Return (X, Y) of the center of cell containing provided text 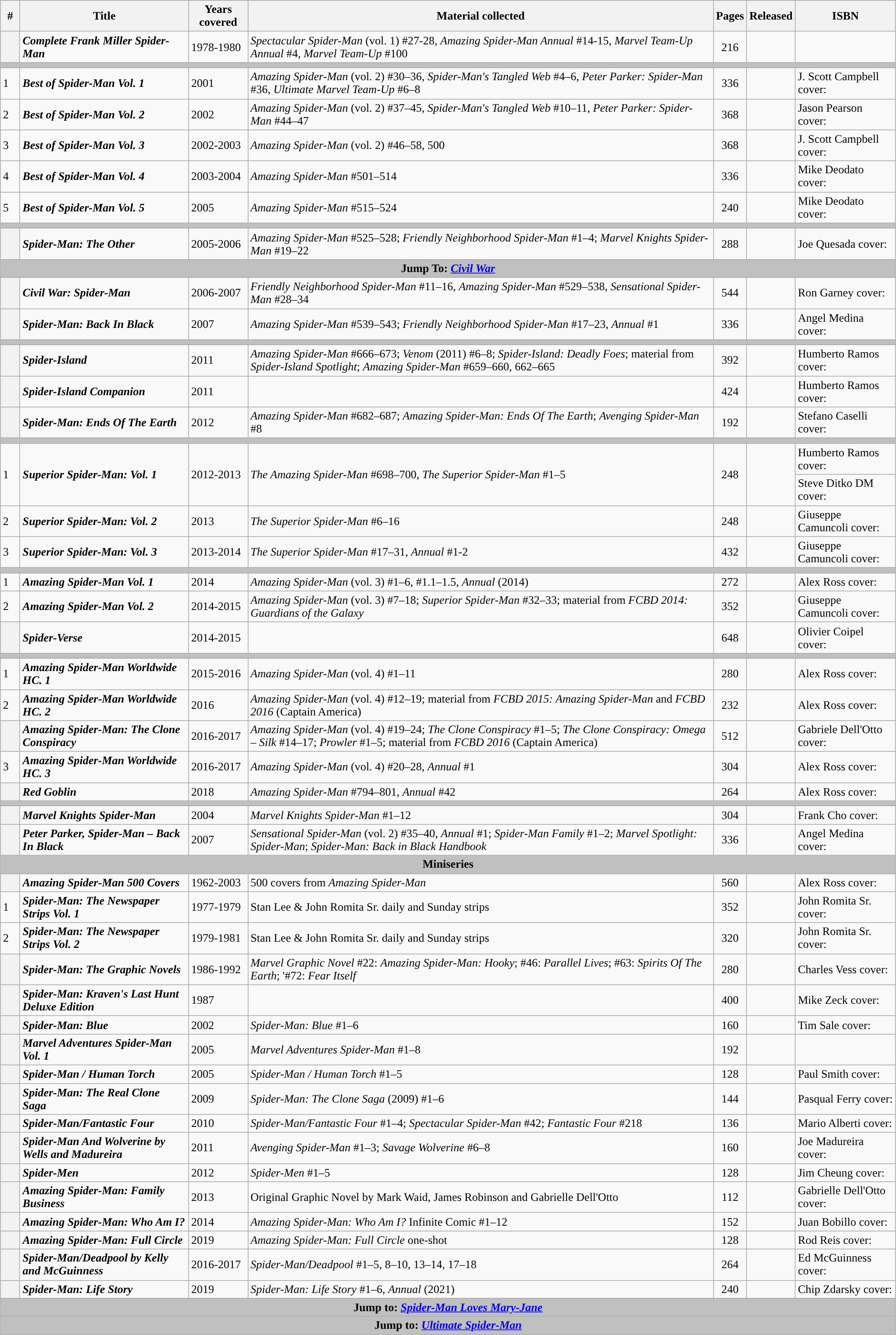
Spider-Man: The Newspaper Strips Vol. 1 (104, 907)
272 (730, 582)
Spider-Man: The Newspaper Strips Vol. 2 (104, 938)
Marvel Graphic Novel #22: Amazing Spider-Man: Hooky; #46: Parallel Lives; #63: Spirits Of The Earth; '#72: Fear Itself (480, 969)
Amazing Spider-Man: The Clone Conspiracy (104, 736)
320 (730, 938)
Frank Cho cover: (845, 815)
Amazing Spider-Man (vol. 4) #12–19; material from FCBD 2015: Amazing Spider-Man and FCBD 2016 (Captain America) (480, 704)
Spider-Man: The Clone Saga (2009) #1–6 (480, 1099)
Jason Pearson cover: (845, 115)
Amazing Spider-Man (vol. 3) #1–6, #1.1–1.5, Annual (2014) (480, 582)
Spider-Man And Wolverine by Wells and Madureira (104, 1148)
Spider-Man: Blue (104, 1025)
Superior Spider-Man: Vol. 1 (104, 474)
The Superior Spider-Man #6–16 (480, 521)
Chip Zdarsky cover: (845, 1289)
2010 (218, 1124)
Juan Bobillo cover: (845, 1222)
Charles Vess cover: (845, 969)
Amazing Spider-Man #794–801, Annual #42 (480, 792)
Amazing Spider-Man (vol. 3) #7–18; Superior Spider-Man #32–33; material from FCBD 2014: Guardians of the Galaxy (480, 606)
Title (104, 16)
Amazing Spider-Man Vol. 2 (104, 606)
Spider-Man: Kraven's Last Hunt Deluxe Edition (104, 1000)
Amazing Spider-Man (vol. 4) #20–28, Annual #1 (480, 767)
Miniseries (448, 864)
Original Graphic Novel by Mark Waid, James Robinson and Gabrielle Dell'Otto (480, 1197)
112 (730, 1197)
1962-2003 (218, 883)
2003-2004 (218, 177)
Spider-Man / Human Torch (104, 1074)
2015-2016 (218, 674)
Tim Sale cover: (845, 1025)
Paul Smith cover: (845, 1074)
Spectacular Spider-Man (vol. 1) #27-28, Amazing Spider-Man Annual #14-15, Marvel Team-Up Annual #4, Marvel Team-Up #100 (480, 47)
Spider-Man/Fantastic Four (104, 1124)
152 (730, 1222)
Spider-Man / Human Torch #1–5 (480, 1074)
Marvel Adventures Spider-Man Vol. 1 (104, 1049)
Amazing Spider-Man: Full Circle (104, 1240)
232 (730, 704)
2018 (218, 792)
Spider-Man/Deadpool #1–5, 8–10, 13–14, 17–18 (480, 1265)
2012-2013 (218, 474)
Amazing Spider-Man #539–543; Friendly Neighborhood Spider-Man #17–23, Annual #1 (480, 324)
Marvel Adventures Spider-Man #1–8 (480, 1049)
Years covered (218, 16)
Stefano Caselli cover: (845, 423)
# (11, 16)
4 (11, 177)
Spider-Man: Back In Black (104, 324)
Amazing Spider-Man Worldwide HC. 3 (104, 767)
Amazing Spider-Man #682–687; Amazing Spider-Man: Ends Of The Earth; Avenging Spider-Man #8 (480, 423)
Steve Ditko DM cover: (845, 490)
Amazing Spider-Man (vol. 2) #30–36, Spider-Man's Tangled Web #4–6, Peter Parker: Spider-Man #36, Ultimate Marvel Team-Up #6–8 (480, 83)
Amazing Spider-Man (vol. 4) #1–11 (480, 674)
144 (730, 1099)
Spider-Men #1–5 (480, 1173)
Joe Madureira cover: (845, 1148)
Best of Spider-Man Vol. 3 (104, 145)
Spider-Man: The Graphic Novels (104, 969)
648 (730, 638)
Material collected (480, 16)
Amazing Spider-Man (vol. 2) #46–58, 500 (480, 145)
5 (11, 207)
Marvel Knights Spider-Man #1–12 (480, 815)
Amazing Spider-Man: Full Circle one-shot (480, 1240)
Olivier Coipel cover: (845, 638)
2004 (218, 815)
Amazing Spider-Man: Who Am I? Infinite Comic #1–12 (480, 1222)
Avenging Spider-Man #1–3; Savage Wolverine #6–8 (480, 1148)
288 (730, 243)
1979-1981 (218, 938)
Spider-Man: Life Story (104, 1289)
2013-2014 (218, 552)
Spider-Man/Fantastic Four #1–4; Spectacular Spider-Man #42; Fantastic Four #218 (480, 1124)
500 covers from Amazing Spider-Man (480, 883)
Red Goblin (104, 792)
Complete Frank Miller Spider-Man (104, 47)
Spider-Island Companion (104, 391)
Jump to: Ultimate Spider-Man (448, 1325)
400 (730, 1000)
Amazing Spider-Man: Family Business (104, 1197)
1986-1992 (218, 969)
Sensational Spider-Man (vol. 2) #35–40, Annual #1; Spider-Man Family #1–2; Marvel Spotlight: Spider-Man; Spider-Man: Back in Black Handbook (480, 840)
512 (730, 736)
Amazing Spider-Man 500 Covers (104, 883)
Amazing Spider-Man (vol. 2) #37–45, Spider-Man's Tangled Web #10–11, Peter Parker: Spider-Man #44–47 (480, 115)
Superior Spider-Man: Vol. 2 (104, 521)
Joe Quesada cover: (845, 243)
Spider-Man: The Real Clone Saga (104, 1099)
Spider-Man: Ends Of The Earth (104, 423)
Spider-Man: Blue #1–6 (480, 1025)
Pasqual Ferry cover: (845, 1099)
Jump to: Spider-Man Loves Mary-Jane (448, 1307)
Marvel Knights Spider-Man (104, 815)
Mike Zeck cover: (845, 1000)
Best of Spider-Man Vol. 5 (104, 207)
Jim Cheung cover: (845, 1173)
1977-1979 (218, 907)
Best of Spider-Man Vol. 2 (104, 115)
560 (730, 883)
Released (771, 16)
2006-2007 (218, 293)
216 (730, 47)
136 (730, 1124)
ISBN (845, 16)
Jump To: Civil War (448, 268)
Ed McGuinness cover: (845, 1265)
Best of Spider-Man Vol. 1 (104, 83)
The Superior Spider-Man #17–31, Annual #1-2 (480, 552)
2001 (218, 83)
Rod Reis cover: (845, 1240)
Amazing Spider-Man Worldwide HC. 2 (104, 704)
2016 (218, 704)
Superior Spider-Man: Vol. 3 (104, 552)
Amazing Spider-Man #501–514 (480, 177)
432 (730, 552)
544 (730, 293)
Amazing Spider-Man: Who Am I? (104, 1222)
Civil War: Spider-Man (104, 293)
Spider-Man: The Other (104, 243)
Spider-Man: Life Story #1–6, Annual (2021) (480, 1289)
Amazing Spider-Man #515–524 (480, 207)
2009 (218, 1099)
392 (730, 361)
2005-2006 (218, 243)
Friendly Neighborhood Spider-Man #11–16, Amazing Spider-Man #529–538, Sensational Spider-Man #28–34 (480, 293)
Spider-Island (104, 361)
Spider-Men (104, 1173)
Gabriele Dell'Otto cover: (845, 736)
Pages (730, 16)
424 (730, 391)
2002-2003 (218, 145)
1978-1980 (218, 47)
Spider-Man/Deadpool by Kelly and McGuinness (104, 1265)
Amazing Spider-Man Vol. 1 (104, 582)
Best of Spider-Man Vol. 4 (104, 177)
The Amazing Spider-Man #698–700, The Superior Spider-Man #1–5 (480, 474)
Amazing Spider-Man #525–528; Friendly Neighborhood Spider-Man #1–4; Marvel Knights Spider-Man #19–22 (480, 243)
Gabrielle Dell'Otto cover: (845, 1197)
1987 (218, 1000)
Spider-Verse (104, 638)
Peter Parker, Spider-Man – Back In Black (104, 840)
Amazing Spider-Man Worldwide HC. 1 (104, 674)
Mario Alberti cover: (845, 1124)
Ron Garney cover: (845, 293)
